For the text-containing cell, return its midpoint in (x, y) coordinate format. 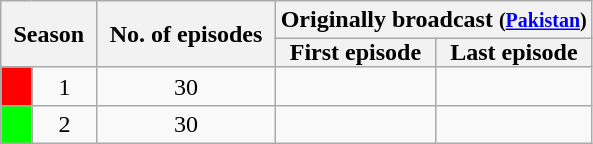
Last episode (514, 53)
Originally broadcast (Pakistan) (434, 20)
1 (64, 86)
Season (49, 34)
2 (64, 124)
First episode (356, 53)
No. of episodes (186, 34)
